Output the [X, Y] coordinate of the center of the cell containing the given text.  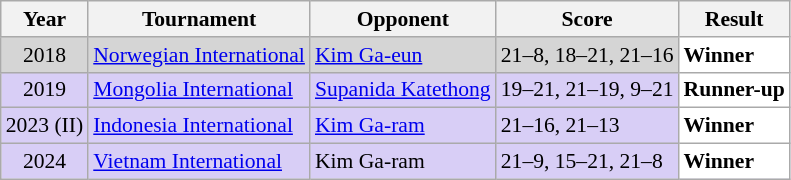
21–16, 21–13 [588, 126]
Opponent [403, 19]
Indonesia International [199, 126]
Year [44, 19]
2018 [44, 55]
19–21, 21–19, 9–21 [588, 90]
Score [588, 19]
Vietnam International [199, 162]
2024 [44, 162]
Supanida Katethong [403, 90]
Tournament [199, 19]
Kim Ga-eun [403, 55]
Result [734, 19]
2019 [44, 90]
Mongolia International [199, 90]
Runner-up [734, 90]
21–9, 15–21, 21–8 [588, 162]
2023 (II) [44, 126]
21–8, 18–21, 21–16 [588, 55]
Norwegian International [199, 55]
